From the cell containing the given text, extract its center point as [X, Y] coordinate. 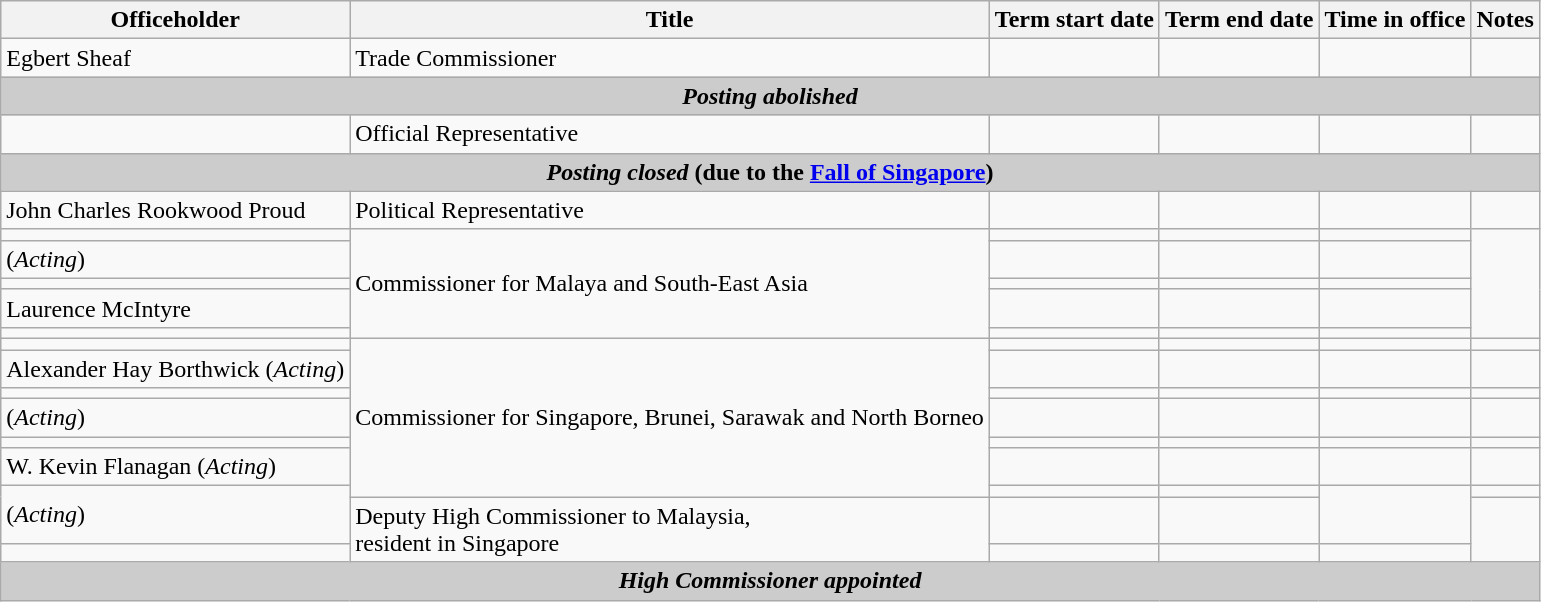
Commissioner for Singapore, Brunei, Sarawak and North Borneo [670, 417]
Laurence McIntyre [176, 308]
Term start date [1074, 20]
Deputy High Commissioner to Malaysia,resident in Singapore [670, 530]
Time in office [1395, 20]
Officeholder [176, 20]
Egbert Sheaf [176, 58]
W. Kevin Flanagan (Acting) [176, 467]
Commissioner for Malaya and South-East Asia [670, 284]
Trade Commissioner [670, 58]
Title [670, 20]
High Commissioner appointed [770, 581]
Term end date [1239, 20]
Alexander Hay Borthwick (Acting) [176, 369]
Posting closed (due to the Fall of Singapore) [770, 172]
Notes [1505, 20]
Political Representative [670, 210]
Posting abolished [770, 96]
Official Representative [670, 134]
John Charles Rookwood Proud [176, 210]
